Output the [X, Y] coordinate of the center of the cell containing the given text.  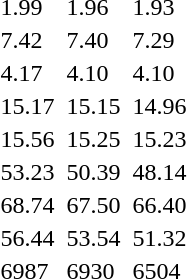
15.25 [94, 139]
53.54 [94, 238]
15.15 [94, 106]
50.39 [94, 172]
67.50 [94, 205]
7.40 [94, 40]
4.10 [94, 73]
